Locate the cell with the specified text and output its (x, y) center coordinate. 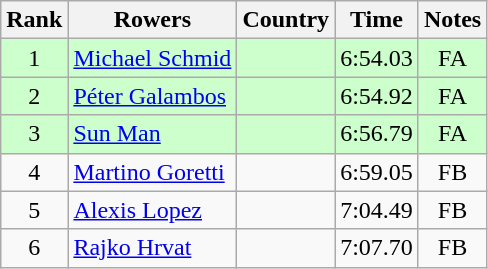
Martino Goretti (152, 172)
4 (34, 172)
6:59.05 (377, 172)
6 (34, 248)
Notes (452, 20)
2 (34, 96)
Michael Schmid (152, 58)
6:54.03 (377, 58)
Sun Man (152, 134)
6:56.79 (377, 134)
Alexis Lopez (152, 210)
Péter Galambos (152, 96)
Time (377, 20)
7:04.49 (377, 210)
5 (34, 210)
Rank (34, 20)
3 (34, 134)
Rajko Hrvat (152, 248)
7:07.70 (377, 248)
1 (34, 58)
6:54.92 (377, 96)
Country (286, 20)
Rowers (152, 20)
